Locate the cell with the specified text and output its (x, y) center coordinate. 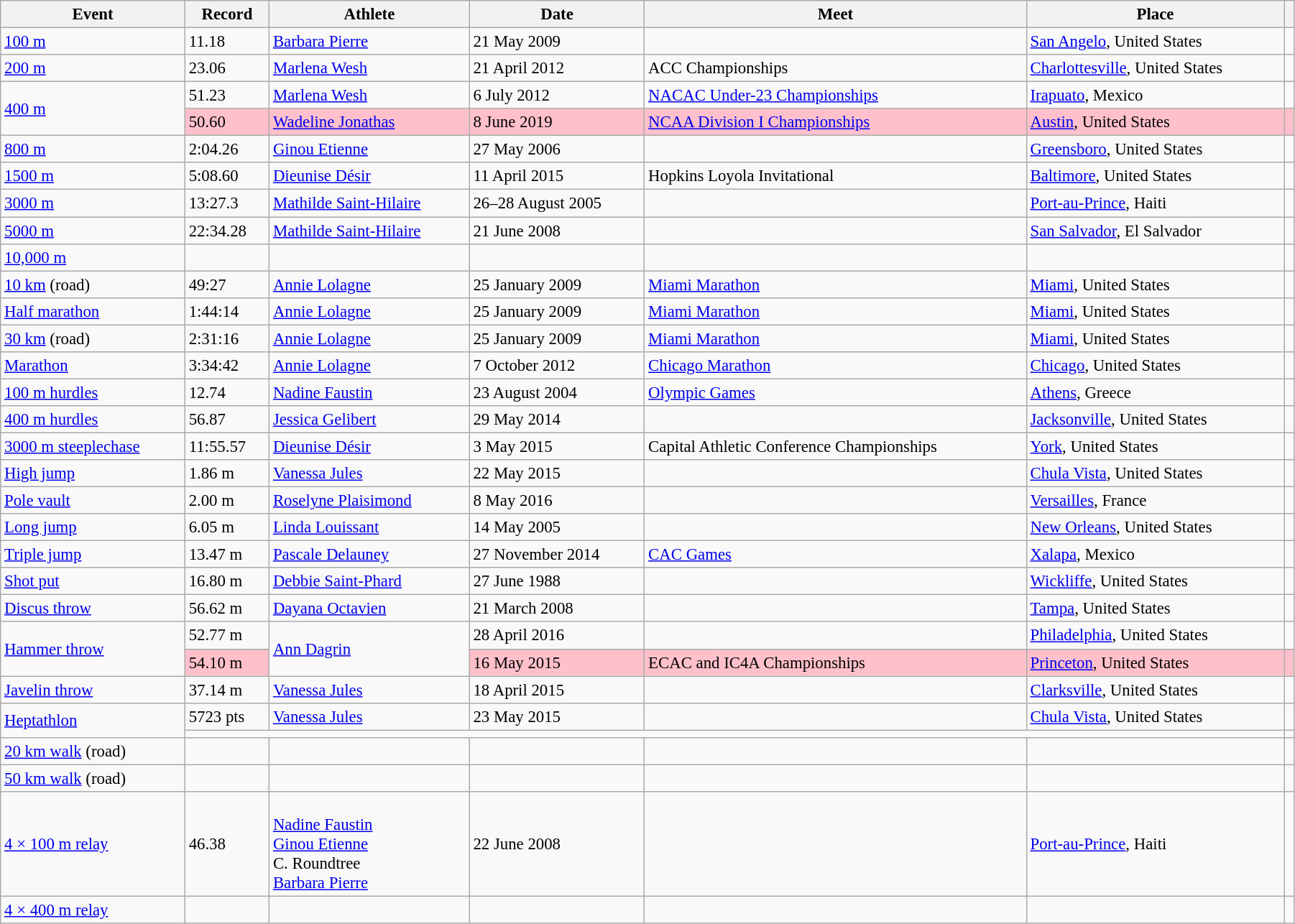
Capital Athletic Conference Championships (835, 446)
Hammer throw (93, 650)
46.38 (227, 844)
6 July 2012 (557, 96)
22 May 2015 (557, 473)
27 November 2014 (557, 555)
Pole vault (93, 501)
Record (227, 14)
Triple jump (93, 555)
2:04.26 (227, 149)
3000 m steeplechase (93, 446)
11:55.57 (227, 446)
13:27.3 (227, 203)
Ann Dagrin (369, 650)
11.18 (227, 42)
5000 m (93, 231)
800 m (93, 149)
York, United States (1156, 446)
56.62 m (227, 609)
4 × 100 m relay (93, 844)
Wickliffe, United States (1156, 581)
100 m hurdles (93, 392)
2:31:16 (227, 338)
52.77 m (227, 636)
22:34.28 (227, 231)
54.10 m (227, 662)
NCAA Division I Championships (835, 122)
Olympic Games (835, 392)
Place (1156, 14)
50.60 (227, 122)
Nadine FaustinGinou EtienneC. RoundtreeBarbara Pierre (369, 844)
20 km walk (road) (93, 752)
30 km (road) (93, 338)
11 April 2015 (557, 176)
28 April 2016 (557, 636)
27 June 1988 (557, 581)
Irapuato, Mexico (1156, 96)
29 May 2014 (557, 420)
Jessica Gelibert (369, 420)
Charlottesville, United States (1156, 68)
Event (93, 14)
NACAC Under-23 Championships (835, 96)
100 m (93, 42)
San Salvador, El Salvador (1156, 231)
7 October 2012 (557, 366)
23 August 2004 (557, 392)
1.86 m (227, 473)
Nadine Faustin (369, 392)
21 April 2012 (557, 68)
Dayana Octavien (369, 609)
23.06 (227, 68)
13.47 m (227, 555)
Austin, United States (1156, 122)
Roselyne Plaisimond (369, 501)
Clarksville, United States (1156, 690)
18 April 2015 (557, 690)
3 May 2015 (557, 446)
Half marathon (93, 311)
San Angelo, United States (1156, 42)
8 June 2019 (557, 122)
Wadeline Jonathas (369, 122)
Athlete (369, 14)
High jump (93, 473)
Chicago Marathon (835, 366)
Jacksonville, United States (1156, 420)
4 × 400 m relay (93, 910)
Discus throw (93, 609)
6.05 m (227, 527)
3:34:42 (227, 366)
Date (557, 14)
Versailles, France (1156, 501)
CAC Games (835, 555)
Xalapa, Mexico (1156, 555)
Long jump (93, 527)
22 June 2008 (557, 844)
Linda Louissant (369, 527)
Heptathlon (93, 720)
49:27 (227, 285)
Tampa, United States (1156, 609)
Marathon (93, 366)
8 May 2016 (557, 501)
Philadelphia, United States (1156, 636)
400 m hurdles (93, 420)
56.87 (227, 420)
ACC Championships (835, 68)
23 May 2015 (557, 716)
400 m (93, 109)
Greensboro, United States (1156, 149)
16 May 2015 (557, 662)
12.74 (227, 392)
Debbie Saint-Phard (369, 581)
2.00 m (227, 501)
Baltimore, United States (1156, 176)
51.23 (227, 96)
5:08.60 (227, 176)
16.80 m (227, 581)
Hopkins Loyola Invitational (835, 176)
1:44:14 (227, 311)
Princeton, United States (1156, 662)
New Orleans, United States (1156, 527)
50 km walk (road) (93, 778)
10 km (road) (93, 285)
Shot put (93, 581)
Meet (835, 14)
10,000 m (93, 257)
Javelin throw (93, 690)
Pascale Delauney (369, 555)
Athens, Greece (1156, 392)
14 May 2005 (557, 527)
ECAC and IC4A Championships (835, 662)
5723 pts (227, 716)
37.14 m (227, 690)
Barbara Pierre (369, 42)
21 May 2009 (557, 42)
21 June 2008 (557, 231)
200 m (93, 68)
Chicago, United States (1156, 366)
Ginou Etienne (369, 149)
21 March 2008 (557, 609)
3000 m (93, 203)
1500 m (93, 176)
26–28 August 2005 (557, 203)
27 May 2006 (557, 149)
